From the cell containing the given text, extract its center point as [X, Y] coordinate. 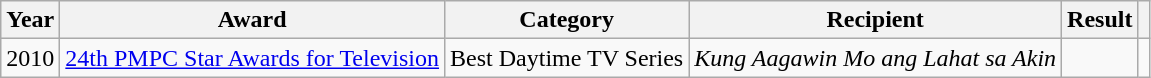
Category [567, 20]
Recipient [876, 20]
Year [30, 20]
2010 [30, 58]
24th PMPC Star Awards for Television [252, 58]
Kung Aagawin Mo ang Lahat sa Akin [876, 58]
Award [252, 20]
Result [1100, 20]
Best Daytime TV Series [567, 58]
